Extract the [X, Y] coordinate from the center of the cell holding the provided text.  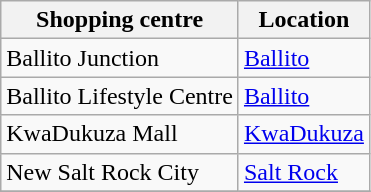
Ballito Lifestyle Centre [120, 96]
Shopping centre [120, 20]
New Salt Rock City [120, 172]
KwaDukuza Mall [120, 134]
Salt Rock [304, 172]
Location [304, 20]
Ballito Junction [120, 58]
KwaDukuza [304, 134]
